Return [X, Y] of the center of cell containing provided text 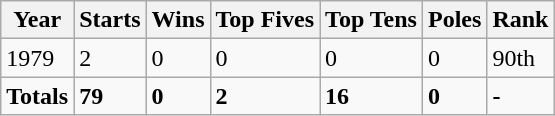
Rank [520, 20]
Top Fives [265, 20]
Year [38, 20]
Poles [454, 20]
Starts [110, 20]
90th [520, 58]
16 [372, 96]
Wins [178, 20]
79 [110, 96]
Top Tens [372, 20]
Totals [38, 96]
- [520, 96]
1979 [38, 58]
